Pinpoint the cell where the given text exists, returning its (X, Y) midpoint coordinate. 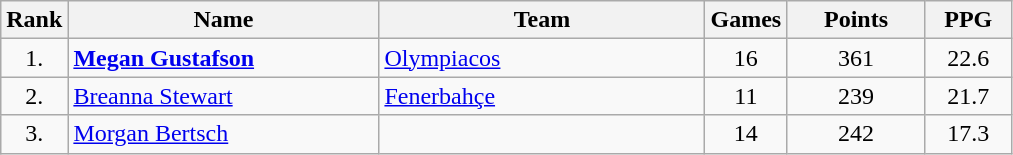
Olympiacos (542, 58)
Breanna Stewart (224, 96)
Morgan Bertsch (224, 134)
22.6 (968, 58)
16 (746, 58)
PPG (968, 20)
242 (856, 134)
Team (542, 20)
Megan Gustafson (224, 58)
Points (856, 20)
2. (34, 96)
361 (856, 58)
3. (34, 134)
239 (856, 96)
1. (34, 58)
Rank (34, 20)
Fenerbahçe (542, 96)
11 (746, 96)
Games (746, 20)
17.3 (968, 134)
21.7 (968, 96)
Name (224, 20)
14 (746, 134)
